Detect which cell encompasses the target text, then output its [X, Y] center coordinate. 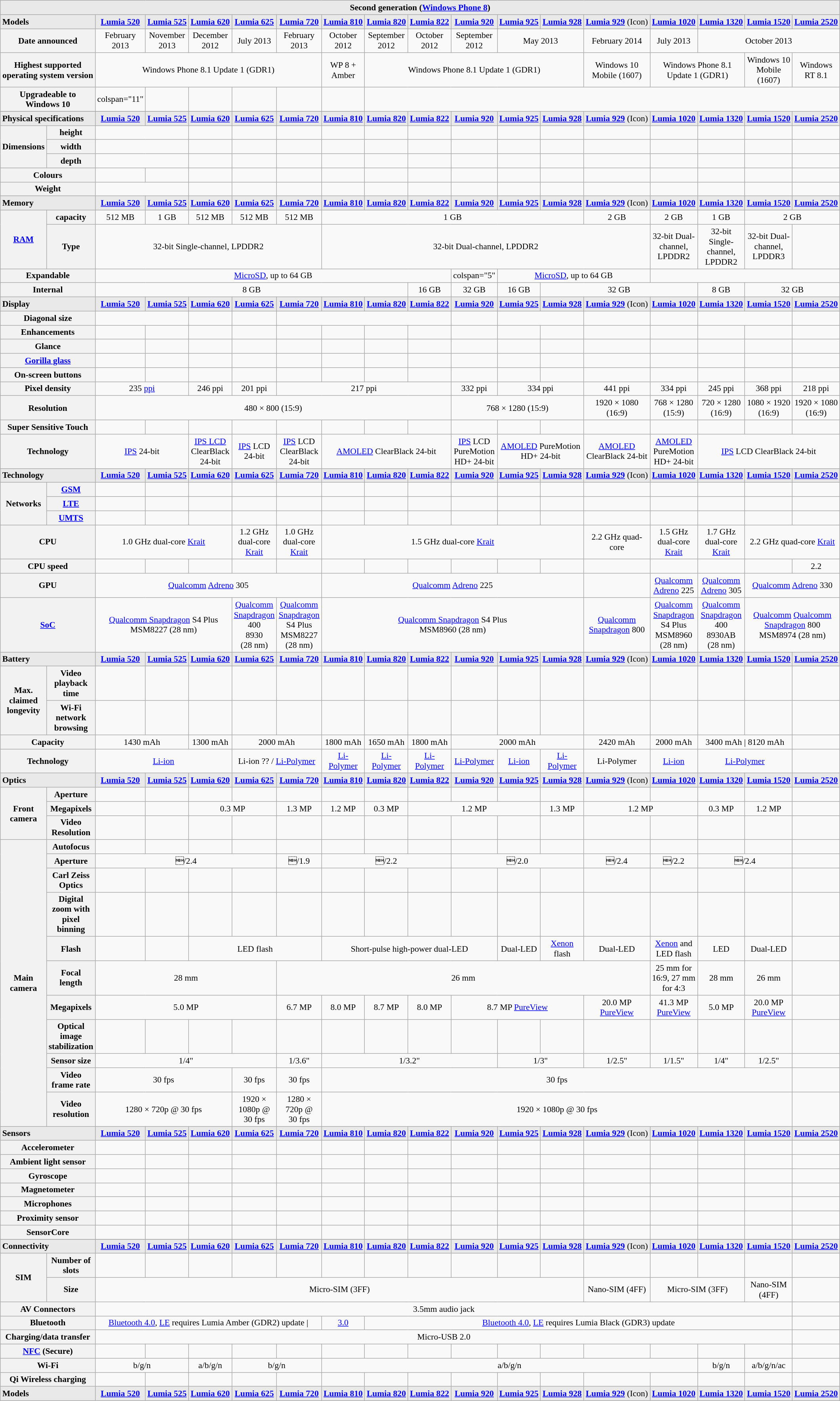
245 ppi [721, 389]
December 2012 [210, 40]
246 ppi [210, 389]
Battery [48, 659]
SIM [24, 1278]
Xenon flash [562, 949]
2.2 [816, 567]
Carl Zeiss Optics [71, 880]
Qualcomm Snapdragon 800 [617, 625]
2.2 GHz quad-core Krait [792, 542]
SoC [48, 625]
Li-ion ?? / Li-Polymer [276, 761]
February 2014 [617, 40]
Expandable [48, 276]
Bluetooth 4.0, LE requires Lumia Black (GDR3) update [579, 1323]
1.7 GHz dual-core Krait [721, 542]
IPS 24-bit [142, 452]
/1.9 [299, 861]
capacity [71, 218]
Max. claimed longevity [24, 700]
720 × 1280 (16:9) [721, 408]
Weight [48, 189]
Optics [48, 781]
Second generation (Windows Phone 8) [420, 8]
2.2 GHz quad-core [617, 542]
1.2 GHz dual-core Krait [254, 542]
41.3 MP PureView [674, 1007]
AV Connectors [48, 1309]
Video playback time [71, 684]
Display [48, 304]
Short-pulse high-power dual-LED [410, 949]
Gyroscope [48, 1176]
Sensors [48, 1134]
width [71, 147]
Upgradeable to Windows 10 [48, 99]
Enhancements [48, 332]
IPS LCD PureMotion HD+ 24-bit [474, 452]
Qi Wireless charging [48, 1380]
Magnetometer [48, 1190]
Glance [48, 347]
Wi-Fi network browsing [71, 718]
Bluetooth 4.0, LE requires Lumia Amber (GDR2) update | [208, 1323]
1/3.6" [299, 1061]
Super Sensitive Touch [48, 427]
Video resolution [71, 1109]
Front camera [24, 813]
Qualcomm Snapdragon 400 8930AB (28 nm) [721, 625]
Type [71, 246]
Video frame rate [71, 1080]
Memory [48, 203]
November 2013 [167, 40]
Focal length [71, 978]
Networks [24, 504]
Main camera [24, 983]
1/3.2" [410, 1061]
1080 × 1920 (16:9) [769, 408]
368 ppi [769, 389]
Micro-USB 2.0 [444, 1337]
/2.0 [517, 861]
1430 mAh [142, 742]
Flash [71, 949]
NFC (Secure) [48, 1351]
Resolution [48, 408]
SensorCore [48, 1232]
25 mm for 16:9, 27 mm for 4:3 [674, 978]
GSM [71, 490]
October 2013 [769, 40]
IPS LCD 24-bit [254, 452]
1650 mAh [387, 742]
1300 mAh [210, 742]
201 ppi [254, 389]
Number of slots [71, 1265]
Connectivity [48, 1246]
Qualcomm Qualcomm Snapdragon 800 MSM8974 (28 nm) [792, 625]
colspan="11" [120, 99]
Pixel density [48, 389]
Size [71, 1290]
6.7 MP [299, 1007]
CPU [48, 542]
32-bit Dual-channel, LPDDR3 [769, 246]
480 × 800 (15:9) [273, 408]
May 2013 [541, 40]
3400 mAh | 8120 mAh [745, 742]
LTE [71, 504]
Bluetooth [48, 1323]
Charging/data transfer [48, 1337]
Internal [48, 290]
Sensor size [71, 1061]
Accelerometer [48, 1148]
Qualcomm Adreno 330 [792, 586]
235 ppi [142, 389]
Physical specifications [48, 118]
Xenon and LED flash [674, 949]
Video Resolution [71, 827]
Optical image stabilization [71, 1036]
depth [71, 161]
Date announced [48, 40]
8.7 MP PureView [517, 1007]
Highest supported operating system version [48, 71]
Digital zoom with pixel binning [71, 914]
WP 8 + Amber [343, 71]
Dimensions [24, 147]
Ambient light sensor [48, 1162]
Windows RT 8.1 [816, 71]
a/b/g/n/ac [769, 1365]
colspan="5" [474, 276]
332 ppi [474, 389]
Microphones [48, 1204]
217 ppi [364, 389]
441 ppi [617, 389]
height [71, 133]
3.0 [343, 1323]
GPU [48, 586]
3.5mm audio jack [444, 1309]
Wi-Fi [48, 1365]
LED flash [255, 949]
1/3" [541, 1061]
CPU speed [48, 567]
UMTS [71, 518]
On-screen buttons [48, 375]
Capacity [48, 742]
8.7 MP [387, 1007]
Diagonal size [48, 318]
1/1.5" [674, 1061]
LED [721, 949]
Qualcomm Snapdragon 400 8930 (28 nm) [254, 625]
Gorilla glass [48, 361]
Autofocus [71, 847]
Proximity sensor [48, 1218]
RAM [24, 240]
2420 mAh [617, 742]
Colours [48, 175]
218 ppi [816, 389]
